Search for the cell housing the specified text and yield its (X, Y) center coordinate. 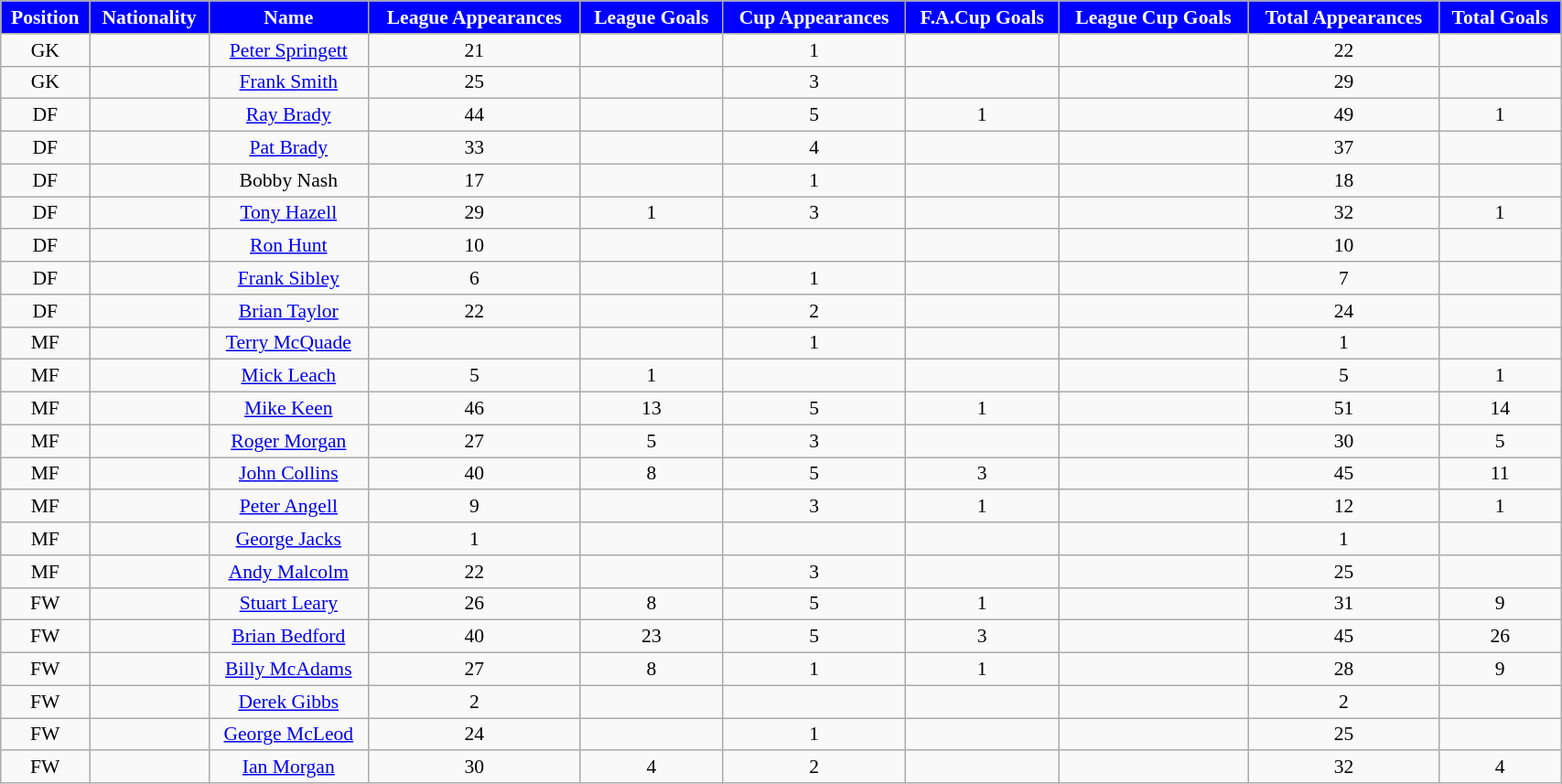
F.A.Cup Goals (983, 17)
7 (1343, 278)
51 (1343, 409)
Pat Brady (288, 148)
George Jacks (288, 539)
33 (474, 148)
Cup Appearances (814, 17)
Tony Hazell (288, 213)
Brian Taylor (288, 311)
6 (474, 278)
17 (474, 180)
13 (652, 409)
John Collins (288, 474)
Andy Malcolm (288, 572)
Ian Morgan (288, 768)
Derek Gibbs (288, 702)
Nationality (149, 17)
Brian Bedford (288, 637)
Frank Sibley (288, 278)
18 (1343, 180)
Mike Keen (288, 409)
Mick Leach (288, 376)
League Appearances (474, 17)
Roger Morgan (288, 441)
28 (1343, 670)
League Cup Goals (1153, 17)
Peter Angell (288, 507)
Position (46, 17)
Name (288, 17)
Terry McQuade (288, 343)
Total Goals (1501, 17)
14 (1501, 409)
49 (1343, 115)
Billy McAdams (288, 670)
Stuart Leary (288, 604)
12 (1343, 507)
League Goals (652, 17)
Bobby Nash (288, 180)
George McLeod (288, 735)
46 (474, 409)
44 (474, 115)
31 (1343, 604)
Ray Brady (288, 115)
11 (1501, 474)
21 (474, 50)
23 (652, 637)
Frank Smith (288, 82)
Peter Springett (288, 50)
Ron Hunt (288, 246)
Total Appearances (1343, 17)
37 (1343, 148)
